Extract the [X, Y] coordinate from the center of the cell holding the provided text.  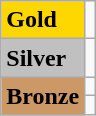
Bronze [43, 96]
Silver [43, 58]
Gold [43, 20]
